Capture the cell that displays the provided text and extract its [X, Y] central coordinate. 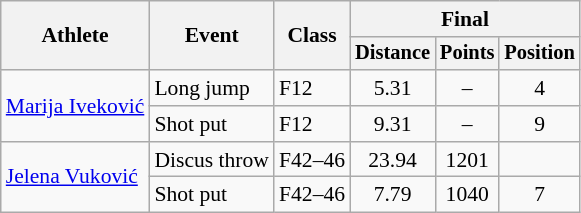
1040 [467, 195]
Final [465, 19]
Event [212, 36]
Class [312, 36]
Jelena Vuković [76, 178]
Long jump [212, 88]
Athlete [76, 36]
4 [539, 88]
Discus throw [212, 160]
Distance [392, 54]
7.79 [392, 195]
9.31 [392, 124]
5.31 [392, 88]
9 [539, 124]
1201 [467, 160]
Points [467, 54]
Marija Iveković [76, 106]
23.94 [392, 160]
7 [539, 195]
Position [539, 54]
